Output the (x, y) coordinate of the center of the cell containing the given text.  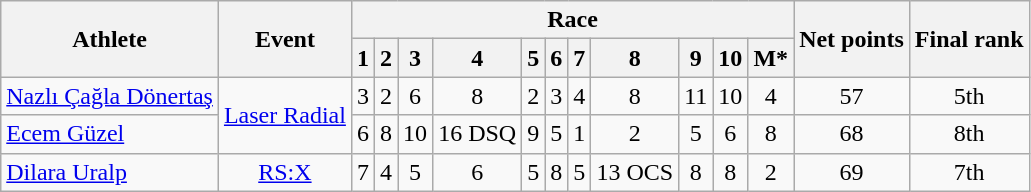
8th (969, 134)
Laser Radial (284, 115)
Race (572, 20)
Athlete (110, 39)
69 (852, 172)
Net points (852, 39)
Ecem Güzel (110, 134)
Nazlı Çağla Dönertaş (110, 96)
RS:X (284, 172)
Final rank (969, 39)
Event (284, 39)
Dilara Uralp (110, 172)
57 (852, 96)
13 OCS (635, 172)
16 DSQ (478, 134)
M* (771, 58)
5th (969, 96)
68 (852, 134)
7th (969, 172)
11 (696, 96)
